From the cell containing the given text, extract its center point as (X, Y) coordinate. 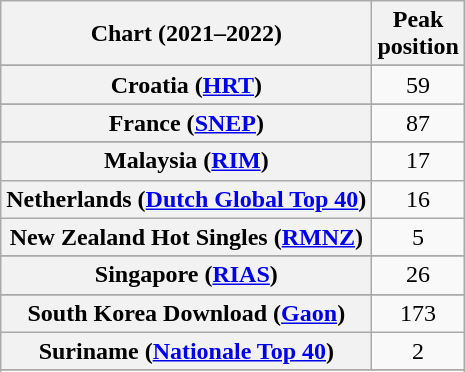
Croatia (HRT) (186, 85)
26 (418, 275)
New Zealand Hot Singles (RMNZ) (186, 237)
Malaysia (RIM) (186, 161)
87 (418, 123)
16 (418, 199)
Peakposition (418, 34)
5 (418, 237)
Suriname (Nationale Top 40) (186, 351)
Singapore (RIAS) (186, 275)
2 (418, 351)
France (SNEP) (186, 123)
59 (418, 85)
Netherlands (Dutch Global Top 40) (186, 199)
17 (418, 161)
Chart (2021–2022) (186, 34)
173 (418, 313)
South Korea Download (Gaon) (186, 313)
